Output the [x, y] coordinate of the center of the cell containing the given text.  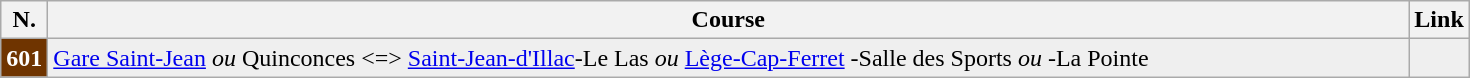
Link [1439, 20]
Gare Saint-Jean ou Quinconces <=> Saint-Jean-d'Illac-Le Las ou Lège-Cap-Ferret -Salle des Sports ou -La Pointe [728, 58]
N. [24, 20]
601 [24, 58]
Course [728, 20]
